For the text-containing cell, return its midpoint in (X, Y) coordinate format. 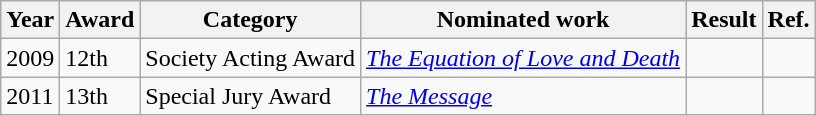
Award (100, 20)
Year (30, 20)
Special Jury Award (250, 96)
2011 (30, 96)
Category (250, 20)
Nominated work (524, 20)
Ref. (788, 20)
The Message (524, 96)
13th (100, 96)
Society Acting Award (250, 58)
Result (724, 20)
The Equation of Love and Death (524, 58)
12th (100, 58)
2009 (30, 58)
